Locate the cell with the specified text and output its [X, Y] center coordinate. 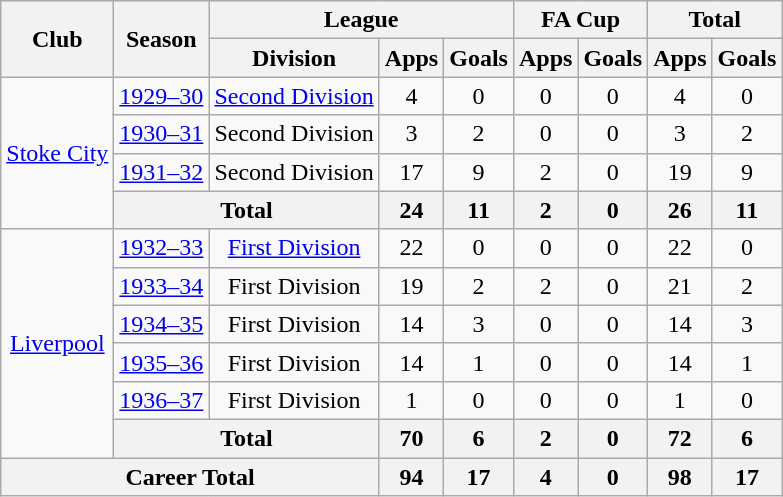
Season [162, 39]
70 [411, 438]
Club [58, 39]
1929–30 [162, 96]
Career Total [190, 477]
League [362, 20]
1933–34 [162, 286]
1934–35 [162, 324]
26 [680, 210]
1936–37 [162, 400]
Division [294, 58]
1932–33 [162, 248]
1930–31 [162, 134]
FA Cup [580, 20]
21 [680, 286]
24 [411, 210]
94 [411, 477]
1931–32 [162, 172]
98 [680, 477]
1935–36 [162, 362]
Stoke City [58, 153]
Liverpool [58, 343]
72 [680, 438]
